From the cell containing the given text, extract its center point as (X, Y) coordinate. 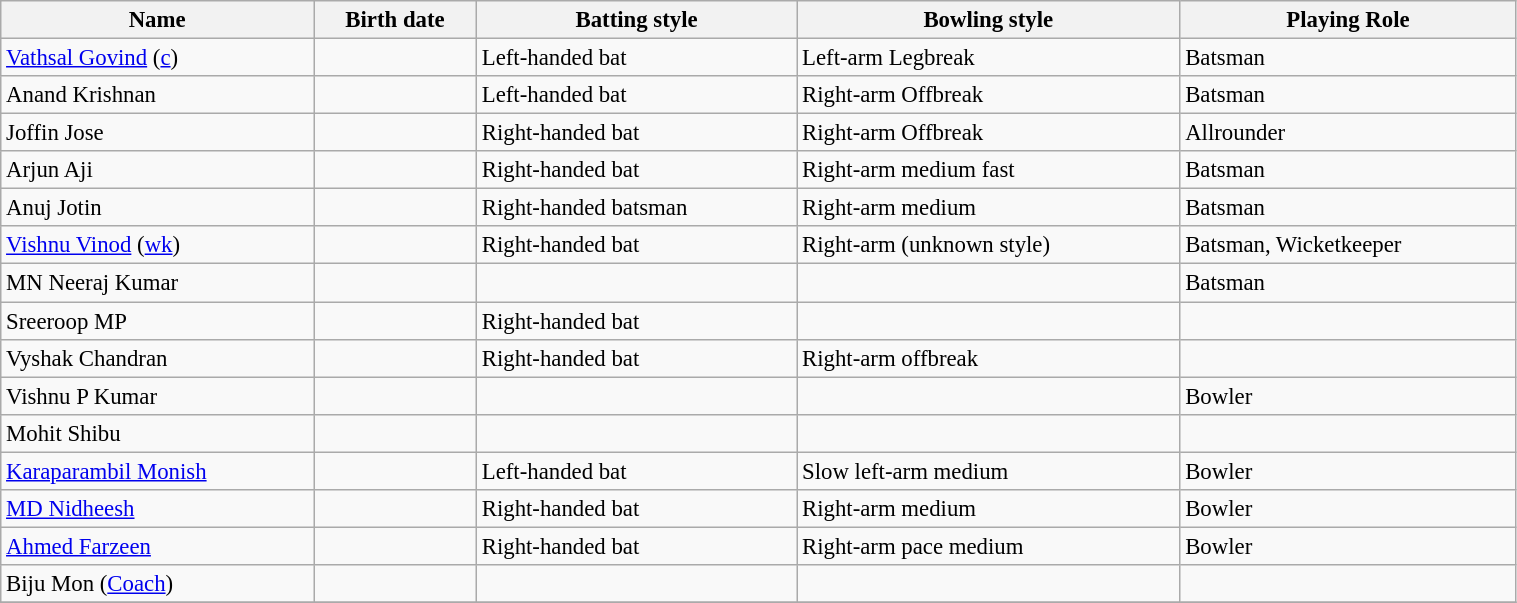
Anand Krishnan (158, 95)
Karaparambil Monish (158, 471)
Sreeroop MP (158, 321)
Vyshak Chandran (158, 358)
Mohit Shibu (158, 433)
Vishnu P Kumar (158, 396)
Slow left-arm medium (988, 471)
Vathsal Govind (c) (158, 58)
Right-arm pace medium (988, 546)
Batting style (636, 20)
Arjun Aji (158, 170)
Right-arm medium fast (988, 170)
Vishnu Vinod (wk) (158, 245)
MD Nidheesh (158, 509)
Joffin Jose (158, 133)
Birth date (396, 20)
Batsman, Wicketkeeper (1348, 245)
MN Neeraj Kumar (158, 283)
Playing Role (1348, 20)
Allrounder (1348, 133)
Right-arm offbreak (988, 358)
Right-handed batsman (636, 208)
Biju Mon (Coach) (158, 584)
Right-arm (unknown style) (988, 245)
Left-arm Legbreak (988, 58)
Anuj Jotin (158, 208)
Bowling style (988, 20)
Name (158, 20)
Ahmed Farzeen (158, 546)
